Pinpoint the cell where the given text exists, returning its (x, y) midpoint coordinate. 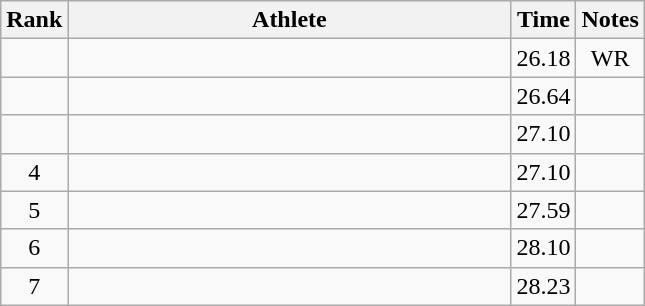
4 (34, 172)
Rank (34, 20)
28.10 (544, 248)
26.64 (544, 96)
27.59 (544, 210)
Athlete (290, 20)
26.18 (544, 58)
6 (34, 248)
WR (610, 58)
7 (34, 286)
5 (34, 210)
Time (544, 20)
28.23 (544, 286)
Notes (610, 20)
